Identify which cell holds the provided text, then report its (X, Y) central coordinate. 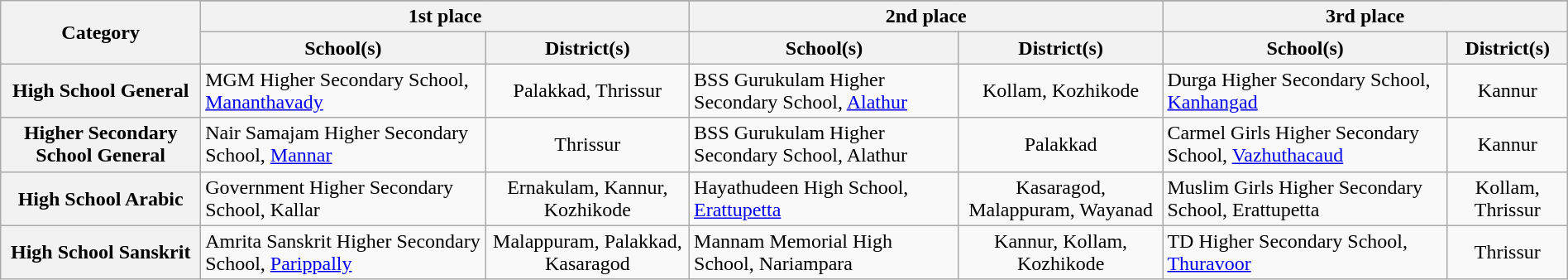
MGM Higher Secondary School, Mananthavady (344, 91)
Palakkad, Thrissur (587, 91)
Amrita Sanskrit Higher Secondary School, Parippally (344, 252)
Kollam, Thrissur (1507, 199)
Muslim Girls Higher Secondary School, Erattupetta (1305, 199)
TD Higher Secondary School, Thuravoor (1305, 252)
Category (101, 32)
High School Arabic (101, 199)
High School General (101, 91)
1st place (445, 17)
High School Sanskrit (101, 252)
Ernakulam, Kannur, Kozhikode (587, 199)
Palakkad (1060, 144)
Kasaragod, Malappuram, Wayanad (1060, 199)
Kannur, Kollam, Kozhikode (1060, 252)
Kollam, Kozhikode (1060, 91)
Higher Secondary School General (101, 144)
Durga Higher Secondary School, Kanhangad (1305, 91)
Government Higher Secondary School, Kallar (344, 199)
3rd place (1365, 17)
Malappuram, Palakkad, Kasaragod (587, 252)
Hayathudeen High School, Erattupetta (825, 199)
Nair Samajam Higher Secondary School, Mannar (344, 144)
Carmel Girls Higher Secondary School, Vazhuthacaud (1305, 144)
Mannam Memorial High School, Nariampara (825, 252)
2nd place (926, 17)
